Scan for the cell matching the given text and deliver its [x, y] coordinate at center. 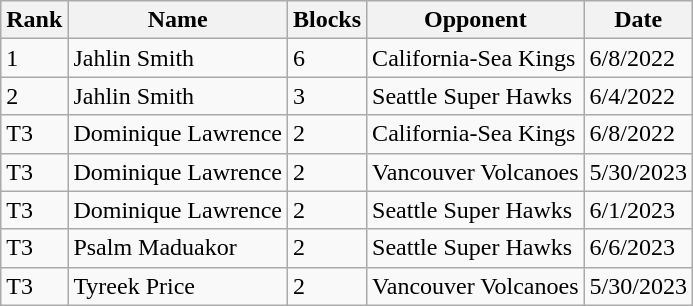
6/4/2022 [638, 96]
Rank [34, 20]
3 [328, 96]
6/6/2023 [638, 248]
Opponent [476, 20]
Date [638, 20]
Name [178, 20]
Tyreek Price [178, 286]
6/1/2023 [638, 210]
Blocks [328, 20]
1 [34, 58]
6 [328, 58]
Psalm Maduakor [178, 248]
